Determine the (x, y) coordinate at the center of the cell enclosing the given text.  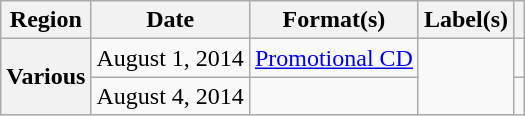
August 1, 2014 (170, 58)
Region (46, 20)
Format(s) (334, 20)
Date (170, 20)
August 4, 2014 (170, 96)
Promotional CD (334, 58)
Label(s) (466, 20)
Various (46, 77)
